Identify which cell holds the provided text, then report its (x, y) central coordinate. 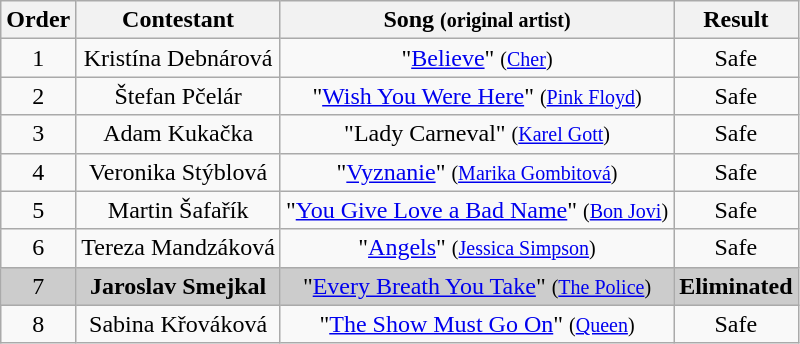
"Wish You Were Here" (Pink Floyd) (476, 96)
Result (736, 20)
Kristína Debnárová (178, 58)
8 (38, 324)
Štefan Pčelár (178, 96)
"Lady Carneval" (Karel Gott) (476, 134)
"Believe" (Cher) (476, 58)
Jaroslav Smejkal (178, 286)
"Angels" (Jessica Simpson) (476, 248)
2 (38, 96)
5 (38, 210)
Song (original artist) (476, 20)
Eliminated (736, 286)
"Vyznanie" (Marika Gombitová) (476, 172)
Adam Kukačka (178, 134)
1 (38, 58)
7 (38, 286)
6 (38, 248)
4 (38, 172)
Contestant (178, 20)
"Every Breath You Take" (The Police) (476, 286)
"You Give Love a Bad Name" (Bon Jovi) (476, 210)
3 (38, 134)
Martin Šafařík (178, 210)
"The Show Must Go On" (Queen) (476, 324)
Sabina Křováková (178, 324)
Order (38, 20)
Tereza Mandzáková (178, 248)
Veronika Stýblová (178, 172)
